For the text-containing cell, return its midpoint in (X, Y) coordinate format. 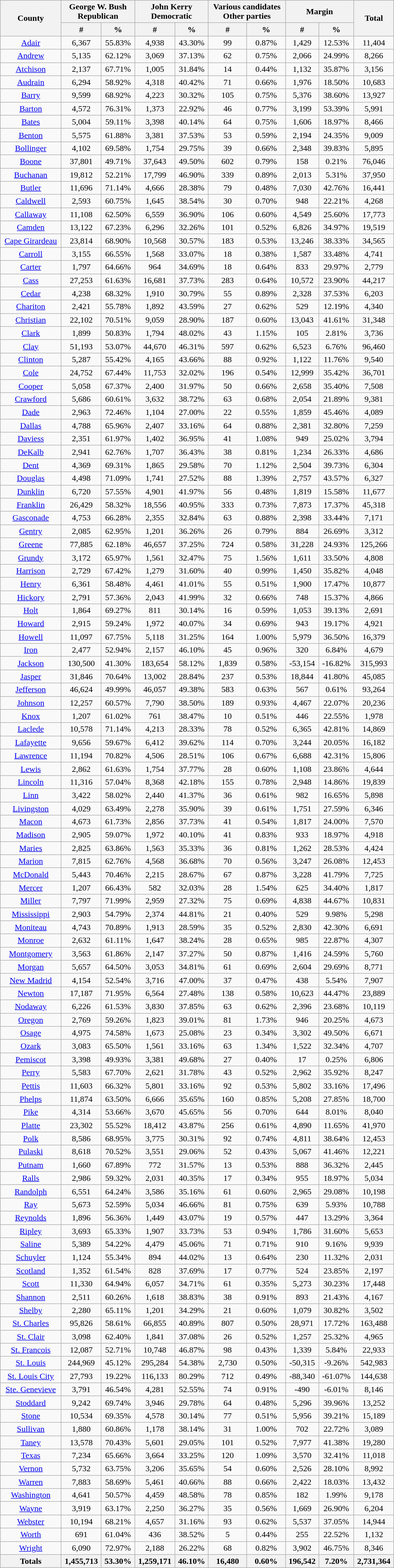
1,794 (155, 333)
35.82% (336, 571)
62.18% (118, 544)
7,030 (302, 188)
1,373 (155, 109)
55.34% (118, 1258)
8,247 (374, 1073)
4,467 (302, 703)
59.32% (118, 1178)
52.71% (118, 1350)
St. Francois (31, 1350)
Andrew (31, 56)
237 (227, 676)
18,844 (302, 676)
3,664 (155, 1456)
2,013 (302, 174)
315,993 (374, 663)
11,677 (374, 492)
19,519 (374, 228)
Schuyler (31, 1258)
3,053 (155, 967)
Dunklin (31, 492)
9.16% (336, 1244)
58.12% (192, 663)
5,601 (155, 1442)
26,429 (81, 505)
6.76% (336, 346)
2,477 (81, 650)
61.88% (118, 135)
1.99% (336, 1495)
77 (227, 1416)
Ray (31, 1204)
7,259 (374, 426)
John KerryDemocratic (172, 12)
22 (227, 412)
4,743 (81, 927)
37,950 (374, 174)
625 (302, 888)
3,422 (81, 795)
7,977 (302, 1442)
2,604 (302, 967)
0.49% (266, 1376)
65.11% (118, 1310)
28.33% (192, 729)
3,570 (302, 1456)
51,193 (81, 346)
65.96% (118, 426)
2,085 (81, 531)
13,927 (374, 95)
3,670 (155, 1112)
37.27% (192, 954)
807 (227, 1323)
18,412 (155, 1125)
13.29% (336, 1218)
1,449 (155, 1218)
18,556 (155, 505)
5,287 (81, 359)
31,846 (81, 676)
28.53% (336, 848)
40.95% (192, 505)
43.07% (192, 1218)
2,348 (302, 148)
67.42% (118, 571)
Dent (31, 465)
4,223 (155, 95)
8,040 (374, 1112)
Phelps (31, 1099)
Cooper (31, 386)
Pike (31, 1112)
15,806 (374, 756)
64.50% (118, 967)
4,314 (81, 1112)
644 (302, 1112)
Pettis (31, 1086)
5,686 (81, 399)
2,351 (81, 439)
70.64% (118, 676)
45.12% (118, 1363)
0.82% (266, 1548)
0.55% (266, 412)
1.12% (266, 465)
Jefferson (31, 690)
0.35% (266, 1284)
1.73% (266, 1020)
15.37% (336, 597)
24.59% (336, 954)
1,259,171 (155, 1561)
31,228 (302, 544)
1,896 (81, 1218)
11,316 (81, 782)
Carter (31, 267)
35.16% (192, 1191)
52.21% (118, 174)
77,885 (81, 544)
17,799 (155, 174)
5,895 (374, 148)
Livingston (31, 809)
5,575 (81, 135)
1,108 (302, 769)
37.13% (192, 56)
4,213 (155, 729)
1,450 (302, 571)
-6.01% (336, 1389)
11,696 (81, 188)
12,221 (374, 1152)
144,638 (374, 1376)
2,986 (81, 1178)
8,586 (81, 1139)
60.61% (118, 399)
Boone (31, 161)
2,779 (374, 267)
46,057 (155, 690)
Daviess (31, 439)
39.62% (192, 742)
19,839 (374, 782)
53.07% (118, 346)
Cedar (31, 293)
8.01% (336, 1112)
41.99% (192, 597)
0.25% (336, 1059)
-9.26% (336, 1363)
44.67% (336, 901)
68.92% (118, 95)
2,422 (302, 1482)
10,578 (81, 729)
61.54% (118, 1271)
164 (227, 637)
1,786 (302, 1231)
23 (227, 1033)
16,182 (374, 742)
196,542 (302, 1561)
40.89% (192, 1323)
4,318 (155, 82)
42.81% (336, 729)
59.24% (118, 624)
8,346 (374, 1548)
Osage (31, 1033)
3,902 (302, 1548)
1,976 (302, 82)
11,018 (374, 1456)
70.46% (118, 875)
10,788 (374, 1204)
Lewis (31, 769)
7,790 (155, 703)
Sullivan (31, 1429)
639 (302, 1204)
691 (81, 1535)
9,656 (81, 742)
3,156 (374, 69)
Shannon (31, 1297)
16 (227, 611)
55.52% (118, 1125)
30.57% (192, 241)
St. Charles (31, 1323)
7,508 (374, 386)
Howard (31, 624)
28.67% (192, 875)
1,839 (227, 663)
5,673 (81, 1204)
25.32% (336, 1337)
42.31% (336, 756)
44.02% (192, 1258)
1,707 (155, 452)
71.95% (118, 993)
93 (227, 1522)
29.97% (336, 267)
7,883 (81, 1482)
23,302 (81, 1125)
58.48% (118, 584)
0.21% (336, 161)
1,587 (302, 254)
0.67% (266, 756)
Wayne (31, 1508)
2,915 (81, 624)
189 (227, 703)
42.76% (336, 188)
0.71% (266, 1244)
4,369 (81, 465)
19 (227, 1218)
4,666 (155, 188)
6,365 (302, 729)
3,830 (155, 1006)
38.72% (192, 399)
Maries (31, 848)
52 (227, 1152)
58.02% (118, 795)
2,194 (302, 135)
12,999 (302, 373)
4,029 (81, 809)
37.77% (192, 769)
46.31% (192, 346)
49.93% (118, 1059)
4,918 (374, 835)
761 (155, 716)
99 (227, 43)
1,819 (302, 492)
35.87% (336, 69)
1,611 (302, 557)
6,296 (155, 228)
2,396 (302, 1006)
56.36% (118, 1218)
582 (155, 888)
35.33% (192, 848)
5,760 (374, 954)
4,965 (374, 1337)
Reynolds (31, 1218)
16,681 (155, 280)
4,165 (155, 359)
45,085 (374, 676)
41.46% (336, 1152)
53.39% (336, 109)
DeKalb (31, 452)
26.33% (336, 452)
26.69% (336, 531)
1,563 (155, 848)
Holt (31, 611)
567 (302, 690)
22.92% (192, 109)
98 (227, 1350)
3,716 (155, 980)
Iron (31, 650)
45.06% (192, 1244)
3,247 (302, 861)
43.57% (336, 478)
40.66% (192, 1482)
2,066 (302, 56)
36.27% (192, 1508)
4,686 (374, 452)
1,797 (81, 267)
79 (227, 188)
3,083 (81, 1046)
30.23% (336, 1284)
Shelby (31, 1310)
2,959 (155, 901)
34.81% (192, 967)
18.50% (336, 82)
2,903 (81, 914)
-53,154 (302, 663)
70.52% (118, 1152)
35.92% (336, 1073)
3,155 (81, 254)
5,461 (155, 1482)
6,361 (81, 584)
0.73% (266, 505)
36.50% (336, 637)
38.83% (192, 1297)
29.08% (336, 1191)
45 (227, 650)
Callaway (31, 214)
3,244 (302, 742)
Pulaski (31, 1152)
5,067 (302, 1152)
33.07% (192, 254)
4,901 (155, 492)
34,565 (374, 241)
8,266 (374, 56)
31.16% (192, 1522)
12,087 (81, 1350)
1.54% (266, 888)
1,234 (302, 452)
31.84% (192, 69)
4,479 (155, 1244)
6,204 (374, 1508)
30.79% (192, 293)
3,502 (374, 1310)
2,054 (302, 399)
9,381 (374, 399)
3,775 (155, 1139)
5.31% (336, 174)
3,563 (81, 954)
446 (302, 716)
37.25% (192, 544)
2,731,364 (374, 1561)
524 (302, 1271)
41.97% (192, 492)
Oregon (31, 1020)
1,892 (155, 307)
4,741 (374, 254)
County (31, 18)
1,660 (81, 1165)
1,455,713 (81, 1561)
6,090 (81, 1548)
48.58% (192, 1495)
8,466 (374, 122)
31.78% (192, 1073)
5.93% (336, 1204)
0.96% (266, 650)
6,720 (81, 492)
Taney (31, 1442)
64.94% (118, 1284)
4,975 (81, 1033)
42.18% (192, 782)
17.47% (336, 584)
23,889 (374, 993)
4,154 (81, 980)
5,118 (155, 637)
2,769 (81, 1020)
2,658 (302, 386)
59.67% (118, 742)
19,812 (81, 174)
130,500 (81, 663)
38.60% (336, 95)
2,215 (155, 875)
41,970 (374, 1125)
54.22% (118, 1244)
11,404 (374, 43)
Moniteau (31, 927)
5,537 (302, 1522)
2,157 (155, 650)
45,318 (374, 505)
Hickory (31, 597)
54.79% (118, 914)
Butler (31, 188)
36.26% (192, 531)
17,773 (374, 214)
67.70% (118, 1073)
3,302 (302, 1033)
1,124 (81, 1258)
724 (227, 544)
1,865 (155, 465)
46.87% (192, 1350)
16,379 (374, 637)
155 (227, 782)
5,058 (81, 386)
24.35% (336, 135)
0.99% (266, 571)
62.50% (118, 214)
28.51% (192, 756)
13,432 (374, 1482)
St. Louis City (31, 1376)
946 (302, 1020)
35.40% (336, 386)
68.95% (118, 1139)
72.97% (118, 1548)
1,900 (302, 584)
46.90% (192, 174)
Lawrence (31, 756)
38.64% (336, 1139)
4,679 (374, 650)
54.38% (192, 1363)
68.21% (118, 1522)
37.85% (192, 1006)
61.11% (118, 940)
4,572 (81, 109)
Mississippi (31, 914)
39.21% (336, 1416)
583 (227, 690)
32.34% (336, 1046)
894 (155, 1258)
41.61% (336, 320)
7,171 (374, 518)
6,691 (374, 927)
22.21% (336, 201)
283 (227, 280)
4,838 (302, 901)
70.51% (118, 320)
Caldwell (31, 201)
50.83% (118, 333)
53.30% (118, 1561)
Laclede (31, 729)
64.24% (118, 1191)
55.42% (118, 359)
964 (155, 267)
Franklin (31, 505)
1.39% (266, 478)
702 (302, 1429)
4,506 (155, 756)
72.46% (118, 412)
9,059 (155, 320)
65.97% (118, 557)
5,208 (302, 1099)
31.97% (192, 386)
68 (227, 1548)
27.32% (192, 901)
Stone (31, 1416)
2,421 (81, 307)
New Madrid (31, 980)
20,236 (374, 703)
4,808 (374, 557)
4,788 (81, 426)
41.01% (192, 584)
2,905 (81, 835)
10,683 (374, 82)
9,540 (374, 359)
1,618 (155, 1297)
982 (302, 795)
0.38% (266, 254)
42.30% (336, 927)
67.75% (118, 637)
34 (227, 624)
2,791 (81, 597)
5,389 (81, 1244)
66.43% (118, 888)
1,429 (302, 43)
0.63% (266, 690)
6,412 (155, 742)
95,826 (81, 1323)
597 (227, 346)
2,355 (155, 518)
2,250 (155, 1508)
4,921 (374, 624)
Ozark (31, 1046)
9,939 (374, 1244)
11.76% (336, 359)
61.04% (118, 1535)
2,511 (81, 1297)
46.54% (118, 1389)
6,806 (374, 1059)
2,400 (155, 386)
Morgan (31, 967)
9.98% (336, 914)
1,751 (302, 809)
Adair (31, 43)
15.58% (336, 492)
7,570 (374, 822)
158 (302, 161)
46.66% (192, 1204)
3,919 (81, 1508)
1,647 (155, 940)
Dade (31, 412)
28.10% (336, 1469)
40.42% (192, 82)
76,046 (374, 161)
Miller (31, 901)
2,593 (81, 201)
23.86% (336, 769)
58.92% (118, 82)
38.52% (192, 1535)
5,732 (81, 1469)
0.92% (266, 359)
2,280 (81, 1310)
1,899 (81, 333)
4,578 (155, 1416)
4,048 (374, 571)
1,402 (155, 439)
31.57% (192, 1165)
4,424 (374, 848)
3,364 (374, 1218)
62.12% (118, 56)
Bates (31, 122)
Harrison (31, 571)
4,268 (374, 201)
2,526 (302, 1469)
828 (155, 1271)
38.14% (192, 1429)
748 (302, 597)
10,877 (374, 584)
0.68% (266, 399)
7,907 (374, 980)
910 (302, 1244)
28.38% (192, 188)
-50,315 (302, 1363)
57.55% (118, 492)
943 (302, 624)
26.08% (336, 861)
St. Clair (31, 1337)
-88,340 (302, 1376)
69.58% (118, 148)
2,856 (155, 822)
29.78% (192, 1403)
4,890 (302, 1125)
29.58% (192, 465)
74 (227, 1389)
67.23% (118, 228)
196 (227, 373)
34.29% (192, 1310)
948 (302, 201)
66,855 (155, 1323)
41.37% (192, 795)
13,578 (81, 1442)
4,866 (374, 597)
32.84% (192, 518)
6,671 (374, 1033)
Ripley (31, 1231)
7,815 (81, 861)
59.07% (118, 835)
Macon (31, 822)
41.38% (336, 1442)
3,586 (155, 1191)
52.94% (118, 650)
4,641 (81, 1495)
183,654 (155, 663)
5,298 (374, 914)
10,568 (155, 241)
69.31% (118, 465)
4,811 (302, 1139)
61.86% (118, 954)
6,559 (155, 214)
6,057 (155, 1284)
65.33% (118, 1231)
61.53% (118, 1006)
5,801 (155, 1086)
23,814 (81, 241)
12.19% (336, 307)
114 (227, 742)
1,005 (155, 69)
52.54% (118, 980)
39.83% (336, 148)
2,328 (302, 293)
15,189 (374, 1416)
60.26% (118, 1297)
11.65% (336, 1125)
63.75% (118, 1469)
70.89% (118, 927)
46 (227, 109)
10,534 (81, 1416)
1,913 (155, 927)
Scotland (31, 1271)
27.00% (192, 412)
256 (227, 1125)
58.32% (118, 505)
3,736 (374, 333)
37,801 (81, 161)
Crawford (31, 399)
46,624 (81, 690)
17,448 (374, 1284)
255 (302, 1535)
Greene (31, 544)
40 (227, 571)
Madison (31, 835)
40.14% (192, 122)
6,826 (302, 228)
George W. BushRepublican (98, 12)
40.35% (192, 1178)
21.89% (336, 399)
116,133 (155, 1376)
3,946 (155, 1403)
10,119 (374, 1006)
2,398 (302, 518)
1,352 (81, 1271)
2,825 (81, 848)
0.74% (266, 1139)
Platte (31, 1125)
32 (227, 597)
Clark (31, 333)
602 (227, 161)
69.35% (118, 1416)
32.02% (192, 373)
17.72% (336, 1323)
53.66% (118, 1112)
30.82% (336, 1310)
29.75% (192, 148)
2.81% (336, 333)
Perry (31, 1073)
62.95% (118, 531)
6,304 (374, 465)
11,108 (81, 214)
30.31% (192, 1139)
37 (227, 980)
43.87% (192, 1125)
3,199 (302, 109)
38.50% (192, 703)
33.44% (336, 518)
36.95% (192, 439)
Cape Girardeau (31, 241)
3,206 (155, 1469)
43.30% (192, 43)
69.27% (118, 611)
1,880 (81, 1429)
Mercer (31, 888)
17,187 (81, 993)
61.97% (118, 439)
66.32% (118, 1086)
6,367 (81, 43)
27.48% (192, 993)
23.68% (336, 1006)
52.55% (192, 1389)
5,135 (81, 56)
6,294 (81, 82)
67.44% (118, 373)
2,730 (227, 1363)
1,907 (155, 1231)
183 (227, 241)
30.32% (192, 95)
Carroll (31, 254)
61.73% (118, 822)
3,228 (302, 875)
3,632 (155, 399)
2,381 (302, 426)
Benton (31, 135)
-61.07% (336, 1376)
2,137 (81, 69)
3,791 (81, 1389)
16,480 (227, 1561)
1,122 (302, 359)
4,102 (81, 148)
182 (302, 1495)
Grundy (31, 557)
40.10% (192, 835)
16,441 (374, 188)
24.99% (336, 56)
5,273 (302, 1284)
2,962 (302, 1073)
7,873 (302, 505)
2,374 (155, 914)
6,666 (155, 1099)
60.57% (118, 703)
Clinton (31, 359)
Marion (31, 861)
4,753 (81, 518)
4,568 (155, 861)
Jasper (31, 676)
187 (227, 320)
58.69% (118, 1482)
Gentry (31, 531)
2,691 (374, 611)
34.97% (336, 228)
339 (227, 174)
163,488 (374, 1323)
7,234 (81, 1456)
66.28% (118, 518)
9,009 (374, 135)
63.49% (118, 809)
37.08% (192, 1337)
36.32% (336, 1165)
76.31% (118, 109)
14,944 (374, 1522)
Webster (31, 1522)
Camden (31, 228)
St. Louis (31, 1363)
0.47% (266, 980)
40.07% (192, 624)
12,257 (81, 703)
811 (155, 611)
4,238 (81, 293)
Dallas (31, 426)
93,264 (374, 690)
Newton (31, 993)
44.81% (192, 914)
41.30% (118, 663)
436 (155, 1535)
3,312 (374, 531)
30 (227, 201)
3,551 (155, 1152)
24.93% (336, 544)
96,460 (374, 346)
13,252 (374, 1403)
295,284 (155, 1363)
14 (227, 69)
Various candidatesOther parties (247, 12)
1,262 (302, 848)
4,459 (155, 1495)
45.65% (192, 1112)
Chariton (31, 307)
Texas (31, 1456)
3,693 (81, 1231)
70.82% (118, 756)
57.04% (118, 782)
10,194 (81, 1522)
65.50% (118, 1046)
37,643 (155, 161)
Cole (31, 373)
1.56% (266, 557)
1,741 (155, 478)
4,644 (374, 769)
39.13% (336, 611)
39.96% (336, 1403)
8,771 (374, 967)
2,830 (302, 927)
Christian (31, 320)
Lafayette (31, 742)
Henry (31, 584)
33.50% (336, 557)
1,864 (81, 611)
13,002 (155, 676)
49.38% (192, 690)
44,670 (155, 346)
125,266 (374, 544)
37.05% (336, 1522)
33.25% (192, 1456)
6,523 (302, 346)
22.87% (336, 940)
0.93% (266, 703)
28.90% (192, 320)
27.52% (192, 478)
2,445 (374, 1165)
4,938 (155, 43)
38.33% (336, 241)
0.65% (266, 940)
1.09% (266, 1456)
1.15% (266, 333)
41.80% (336, 676)
67.37% (118, 386)
32.80% (336, 426)
Vernon (31, 1469)
5.84% (336, 1350)
1,910 (155, 293)
74.58% (118, 1033)
Nodaway (31, 1006)
1,339 (302, 1350)
3,089 (374, 1429)
57.36% (118, 597)
1,823 (155, 1020)
28.59% (192, 927)
65.66% (118, 1456)
320 (302, 650)
11,330 (81, 1284)
542,983 (374, 1363)
893 (302, 1297)
11,874 (81, 1099)
Ste. Genevieve (31, 1389)
4,340 (374, 307)
50.57% (118, 1495)
58.61% (118, 1323)
888 (302, 1165)
244,969 (81, 1363)
27.59% (336, 809)
12.53% (336, 43)
62.40% (118, 1337)
3,069 (155, 56)
1,522 (302, 1046)
33.48% (336, 254)
20.05% (336, 742)
2,948 (302, 782)
Atchison (31, 69)
2,278 (155, 809)
27,793 (81, 1376)
Cass (31, 280)
34.40% (336, 888)
5,653 (374, 1231)
5,376 (302, 95)
2,621 (155, 1073)
Margin (319, 12)
38.47% (192, 716)
29.06% (192, 1152)
62 (227, 56)
230 (302, 1258)
0.78% (266, 782)
32.03% (192, 888)
1,645 (155, 201)
712 (227, 1376)
80.29% (192, 1376)
59.26% (118, 1020)
32.41% (336, 1456)
60.75% (118, 201)
67.71% (118, 69)
447 (302, 1218)
Putnam (31, 1165)
63.86% (118, 848)
Montgomery (31, 954)
5.54% (336, 980)
1,416 (302, 954)
Wright (31, 1548)
36.90% (192, 214)
31.25% (192, 637)
54 (227, 1469)
71.99% (118, 901)
18.03% (336, 1482)
Randolph (31, 1191)
44,217 (374, 280)
4,707 (374, 1046)
3,794 (374, 439)
6,327 (374, 478)
11,753 (155, 373)
46,657 (155, 544)
5,657 (81, 967)
41.79% (336, 875)
7.20% (336, 1561)
1,669 (302, 1508)
20.25% (336, 1020)
55.78% (118, 307)
6,551 (81, 1191)
43.59% (192, 307)
Audrain (31, 82)
2,440 (155, 795)
23.90% (336, 280)
59.11% (118, 122)
6,346 (374, 809)
2,147 (155, 954)
Barry (31, 95)
38.24% (192, 940)
McDonald (31, 875)
38.54% (192, 201)
6,203 (374, 293)
4,281 (155, 1389)
7,725 (374, 875)
9,599 (81, 95)
24,752 (81, 373)
22.52% (336, 1535)
5,991 (374, 109)
5,004 (81, 122)
10 (227, 716)
2,407 (155, 426)
2,197 (374, 1271)
10,748 (155, 1350)
63.17% (118, 1508)
Washington (31, 1495)
39.73% (336, 465)
1,978 (374, 716)
6.84% (336, 650)
1,257 (302, 1337)
19.22% (118, 1376)
22.07% (336, 703)
Bollinger (31, 148)
60.86% (118, 1429)
5 (227, 1535)
0.94% (266, 1231)
66.55% (118, 254)
11.32% (336, 1258)
4,167 (374, 1297)
29.05% (192, 1442)
Howell (31, 637)
5,802 (302, 1086)
2,043 (155, 597)
48.02% (192, 333)
10,198 (374, 1191)
19.17% (336, 624)
5,979 (302, 637)
46.75% (336, 1548)
Douglas (31, 478)
22,102 (81, 320)
1,079 (302, 1310)
1,568 (155, 254)
Total (374, 18)
0.57% (266, 1218)
3,172 (81, 557)
772 (155, 1165)
Saline (31, 1244)
52.59% (118, 1204)
11,097 (81, 637)
69.74% (118, 1403)
955 (302, 1178)
71.09% (118, 478)
Jackson (31, 663)
49.99% (118, 690)
10,831 (374, 901)
25.02% (336, 439)
31 (227, 1429)
1,859 (302, 412)
4,657 (155, 1522)
22.72% (336, 1429)
933 (302, 835)
19,280 (374, 1442)
18,700 (374, 1099)
Knox (31, 716)
2,632 (81, 940)
1,053 (302, 611)
25.08% (192, 1033)
3,098 (81, 1337)
6,226 (81, 1006)
8,992 (374, 1469)
9,178 (374, 1495)
949 (302, 439)
10,623 (302, 993)
1,178 (155, 1429)
1.34% (266, 1046)
5,956 (302, 1416)
Scott (31, 1284)
2,757 (302, 478)
68.32% (118, 293)
44.47% (336, 993)
35.42% (336, 373)
28,971 (302, 1323)
22,933 (374, 1350)
28.84% (192, 676)
39.01% (192, 1020)
36,701 (374, 373)
985 (302, 940)
4,498 (81, 478)
61.02% (118, 716)
Polk (31, 1139)
47.00% (192, 980)
5,296 (302, 1403)
13,122 (81, 228)
11,194 (81, 756)
8,146 (374, 1389)
6,564 (155, 993)
120 (227, 1456)
1,841 (155, 1337)
1,606 (302, 122)
4,549 (302, 214)
63.50% (118, 1099)
27.85% (336, 1099)
26.90% (336, 1508)
Stoddard (31, 1403)
11,603 (81, 1086)
-16.82% (336, 663)
2,941 (81, 452)
23.85% (336, 1271)
1,104 (155, 412)
4,307 (374, 940)
9,242 (81, 1403)
4,089 (374, 412)
2,188 (155, 1548)
5,443 (81, 875)
36.43% (192, 452)
26.22% (192, 1548)
24.00% (336, 822)
13,246 (302, 241)
32.47% (192, 557)
49.68% (192, 1059)
0.83% (266, 835)
7,797 (81, 901)
5,583 (81, 1073)
27,253 (81, 280)
Monroe (31, 940)
37.69% (192, 1271)
22.55% (336, 716)
34.69% (192, 267)
1.08% (266, 439)
34.71% (192, 1284)
438 (302, 980)
33.73% (192, 1231)
2,729 (81, 571)
4,461 (155, 584)
Pemiscot (31, 1059)
Totals (31, 1561)
Buchanan (31, 174)
-490 (302, 1389)
17.37% (336, 505)
884 (302, 531)
Lincoln (31, 782)
Barton (31, 109)
32.26% (192, 228)
16.65% (336, 795)
160 (227, 1099)
43.66% (192, 359)
1,279 (155, 571)
10,572 (302, 280)
14,869 (374, 729)
Clay (31, 346)
31,348 (374, 320)
833 (302, 267)
64.66% (118, 267)
49.71% (118, 161)
Gasconade (31, 518)
29.69% (336, 967)
1,673 (155, 1033)
70.43% (118, 1442)
45.46% (336, 412)
2,504 (302, 465)
17,496 (374, 1086)
Linn (31, 795)
Ralls (31, 1178)
14.86% (336, 782)
35.90% (192, 809)
67.89% (118, 1165)
36.68% (192, 861)
68.90% (118, 241)
5,898 (374, 795)
8,618 (81, 1152)
25.60% (336, 214)
138 (227, 993)
55.83% (118, 43)
333 (227, 505)
67 (227, 875)
21.43% (336, 1297)
8,368 (155, 782)
2,965 (302, 1191)
6,688 (302, 756)
2,963 (81, 412)
Worth (31, 1535)
Warren (31, 1482)
Johnson (31, 703)
2,862 (81, 769)
13,043 (302, 320)
